Locate the cell with the specified text and output its [x, y] center coordinate. 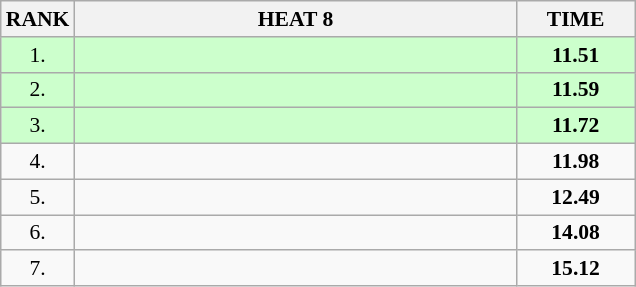
5. [38, 197]
RANK [38, 19]
2. [38, 90]
1. [38, 55]
TIME [576, 19]
12.49 [576, 197]
6. [38, 233]
4. [38, 162]
11.98 [576, 162]
11.59 [576, 90]
3. [38, 126]
15.12 [576, 269]
14.08 [576, 233]
HEAT 8 [295, 19]
7. [38, 269]
11.72 [576, 126]
11.51 [576, 55]
